For the text-containing cell, return its midpoint in (X, Y) coordinate format. 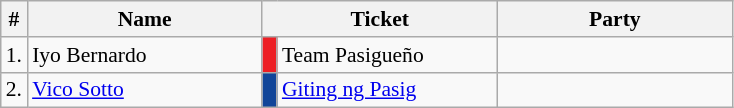
Giting ng Pasig (387, 90)
Vico Sotto (144, 90)
1. (14, 55)
Iyo Bernardo (144, 55)
Party (614, 19)
Name (144, 19)
# (14, 19)
Team Pasigueño (387, 55)
Ticket (380, 19)
2. (14, 90)
